Extract the [X, Y] coordinate from the center of the cell holding the provided text.  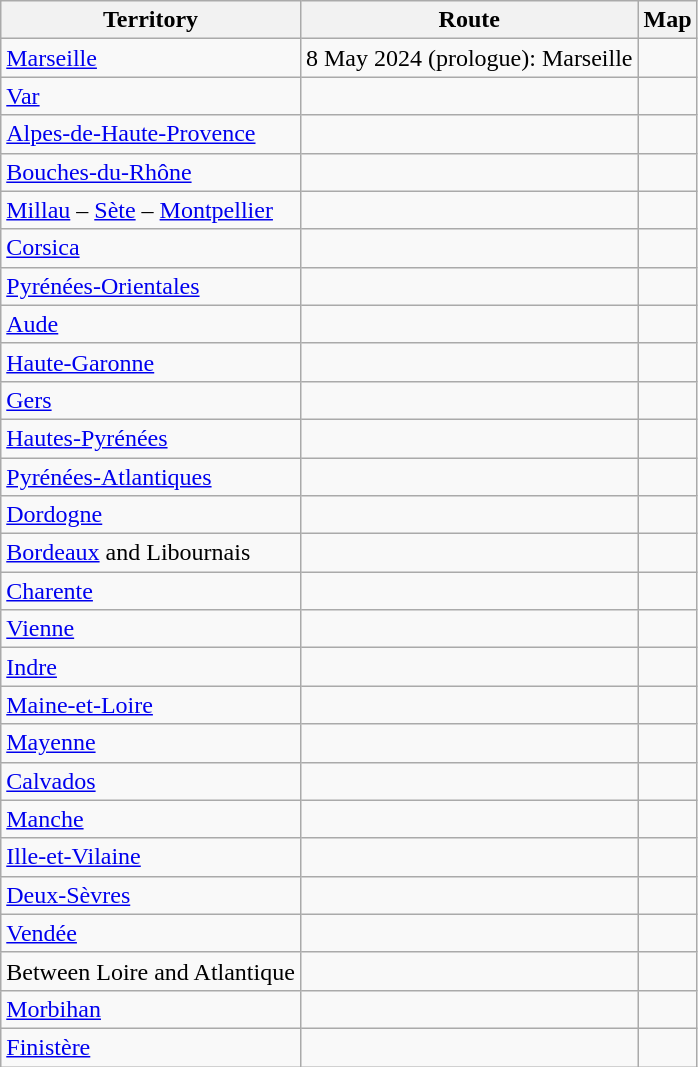
Deux-Sèvres [151, 895]
Mayenne [151, 743]
Indre [151, 667]
Route [469, 20]
Territory [151, 20]
Charente [151, 591]
Marseille [151, 58]
Manche [151, 819]
Finistère [151, 1047]
8 May 2024 (prologue): Marseille [469, 58]
Morbihan [151, 1009]
Calvados [151, 781]
Vienne [151, 629]
Corsica [151, 248]
Dordogne [151, 515]
Ille-et-Vilaine [151, 857]
Bordeaux and Libournais [151, 553]
Pyrénées-Orientales [151, 286]
Maine-et-Loire [151, 705]
Hautes-Pyrénées [151, 438]
Between Loire and Atlantique [151, 971]
Var [151, 96]
Haute-Garonne [151, 362]
Millau – Sète – Montpellier [151, 210]
Alpes-de-Haute-Provence [151, 134]
Aude [151, 324]
Map [668, 20]
Bouches-du-Rhône [151, 172]
Vendée [151, 933]
Gers [151, 400]
Pyrénées-Atlantiques [151, 477]
